Locate the cell with the specified text and output its [x, y] center coordinate. 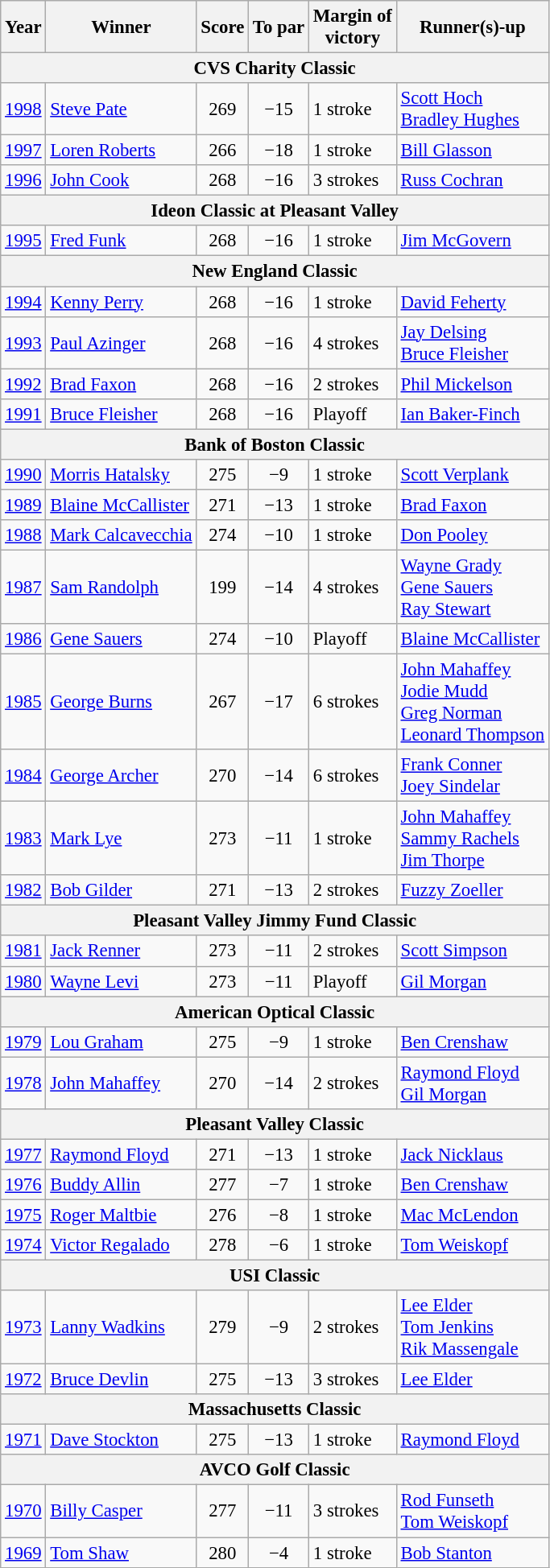
Tom Weiskopf [472, 1245]
1983 [23, 839]
1992 [23, 384]
Ideon Classic at Pleasant Valley [275, 211]
Russ Cochran [472, 180]
1994 [23, 302]
1969 [23, 1553]
267 [222, 702]
George Burns [121, 702]
New England Classic [275, 271]
Jim McGovern [472, 241]
Bruce Fleisher [121, 414]
Raymond Floyd Gil Morgan [472, 1083]
Morris Hatalsky [121, 475]
Bob Stanton [472, 1553]
Victor Regalado [121, 1245]
Lee Elder [472, 1380]
269 [222, 109]
1971 [23, 1440]
Steve Pate [121, 109]
1997 [23, 151]
John Mahaffey Sammy Rachels Jim Thorpe [472, 839]
Jack Nicklaus [472, 1154]
−18 [279, 151]
1970 [23, 1512]
Pleasant Valley Jimmy Fund Classic [275, 921]
Kenny Perry [121, 302]
Buddy Allin [121, 1185]
1987 [23, 587]
Bruce Devlin [121, 1380]
Scott Hoch Bradley Hughes [472, 109]
Phil Mickelson [472, 384]
Lou Graham [121, 1042]
Mark Lye [121, 839]
Tom Shaw [121, 1553]
Billy Casper [121, 1512]
Bob Gilder [121, 890]
Bill Glasson [472, 151]
George Archer [121, 776]
Year [23, 27]
279 [222, 1327]
Dave Stockton [121, 1440]
1984 [23, 776]
Score [222, 27]
280 [222, 1553]
1989 [23, 505]
USI Classic [275, 1276]
1988 [23, 535]
Frank Conner Joey Sindelar [472, 776]
Wayne Grady Gene Sauers Ray Stewart [472, 587]
Mac McLendon [472, 1215]
Rod Funseth Tom Weiskopf [472, 1512]
266 [222, 151]
Margin ofvictory [353, 27]
1979 [23, 1042]
Pleasant Valley Classic [275, 1124]
1982 [23, 890]
−17 [279, 702]
278 [222, 1245]
John Mahaffey Jodie Mudd Greg Norman Leonard Thompson [472, 702]
1998 [23, 109]
1973 [23, 1327]
−8 [279, 1215]
Fred Funk [121, 241]
−7 [279, 1185]
Massachusetts Classic [275, 1409]
Gene Sauers [121, 639]
1972 [23, 1380]
Winner [121, 27]
1980 [23, 981]
1976 [23, 1185]
276 [222, 1215]
−4 [279, 1553]
Wayne Levi [121, 981]
Fuzzy Zoeller [472, 890]
Runner(s)-up [472, 27]
1981 [23, 951]
Gil Morgan [472, 981]
Scott Verplank [472, 475]
1975 [23, 1215]
American Optical Classic [275, 1012]
199 [222, 587]
Lee Elder Tom Jenkins Rik Massengale [472, 1327]
−6 [279, 1245]
1990 [23, 475]
1991 [23, 414]
Scott Simpson [472, 951]
1978 [23, 1083]
1977 [23, 1154]
1986 [23, 639]
Sam Randolph [121, 587]
Roger Maltbie [121, 1215]
To par [279, 27]
Paul Azinger [121, 343]
Loren Roberts [121, 151]
Ian Baker-Finch [472, 414]
1985 [23, 702]
1996 [23, 180]
Mark Calcavecchia [121, 535]
1995 [23, 241]
CVS Charity Classic [275, 68]
Jay Delsing Bruce Fleisher [472, 343]
John Cook [121, 180]
Don Pooley [472, 535]
1974 [23, 1245]
Jack Renner [121, 951]
1993 [23, 343]
David Feherty [472, 302]
John Mahaffey [121, 1083]
−15 [279, 109]
Lanny Wadkins [121, 1327]
AVCO Golf Classic [275, 1471]
Bank of Boston Classic [275, 444]
